Extract the [x, y] coordinate from the center of the cell holding the provided text.  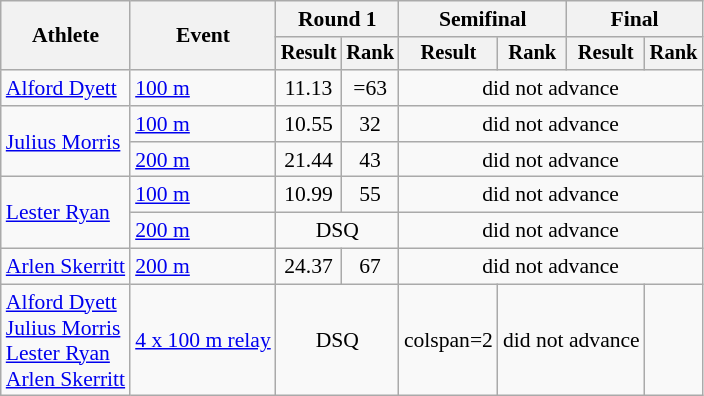
Round 1 [338, 19]
32 [370, 124]
Athlete [66, 36]
Lester Ryan [66, 212]
Alford Dyett [66, 88]
=63 [370, 88]
21.44 [309, 160]
Arlen Skerritt [66, 267]
Semifinal [483, 19]
Julius Morris [66, 142]
10.55 [309, 124]
11.13 [309, 88]
10.99 [309, 195]
Final [635, 19]
67 [370, 267]
4 x 100 m relay [203, 340]
55 [370, 195]
Alford DyettJulius Morris Lester Ryan Arlen Skerritt [66, 340]
colspan=2 [448, 340]
43 [370, 160]
24.37 [309, 267]
Event [203, 36]
